Output the (X, Y) coordinate of the center of the cell containing the given text.  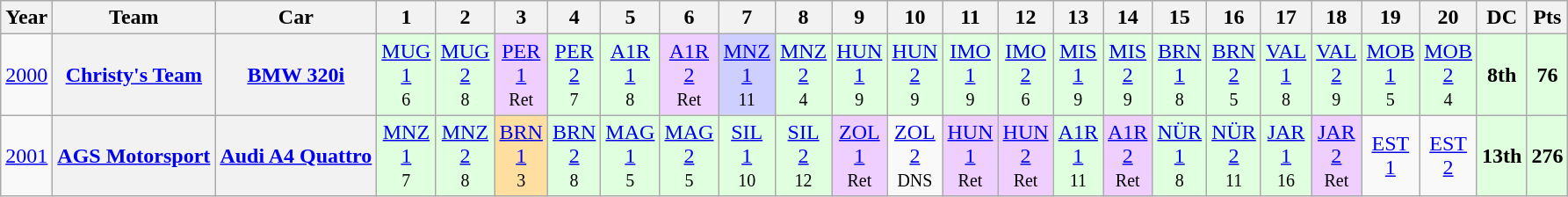
Car (296, 18)
5 (631, 18)
EST1 (1391, 156)
Pts (1548, 18)
DC (1501, 18)
VAL29 (1337, 75)
6 (689, 18)
1 (406, 18)
10 (915, 18)
MNZ17 (406, 156)
MIS29 (1128, 75)
SIL212 (803, 156)
BRN25 (1234, 75)
3 (521, 18)
9 (859, 18)
11 (970, 18)
MOB24 (1449, 75)
JAR2Ret (1337, 156)
PER27 (574, 75)
MAG15 (631, 156)
4 (574, 18)
MIS19 (1078, 75)
JAR116 (1286, 156)
NÜR211 (1234, 156)
NÜR18 (1180, 156)
A1R111 (1078, 156)
15 (1180, 18)
MAG25 (689, 156)
8 (803, 18)
2 (466, 18)
PER1Ret (521, 75)
BRN28 (574, 156)
A1R18 (631, 75)
7 (747, 18)
EST2 (1449, 156)
Audi A4 Quattro (296, 156)
20 (1449, 18)
13 (1078, 18)
HUN2Ret (1026, 156)
2001 (26, 156)
HUN19 (859, 75)
IMO26 (1026, 75)
17 (1286, 18)
12 (1026, 18)
ZOL1Ret (859, 156)
MNZ111 (747, 75)
MNZ24 (803, 75)
2000 (26, 75)
IMO19 (970, 75)
Team (134, 18)
8th (1501, 75)
MOB15 (1391, 75)
14 (1128, 18)
16 (1234, 18)
Christy's Team (134, 75)
BRN18 (1180, 75)
18 (1337, 18)
MNZ28 (466, 156)
76 (1548, 75)
HUN29 (915, 75)
MUG16 (406, 75)
ZOL2DNS (915, 156)
AGS Motorsport (134, 156)
SIL110 (747, 156)
BMW 320i (296, 75)
Year (26, 18)
13th (1501, 156)
19 (1391, 18)
BRN13 (521, 156)
MUG28 (466, 75)
276 (1548, 156)
VAL18 (1286, 75)
HUN1Ret (970, 156)
